From the cell containing the given text, extract its center point as [x, y] coordinate. 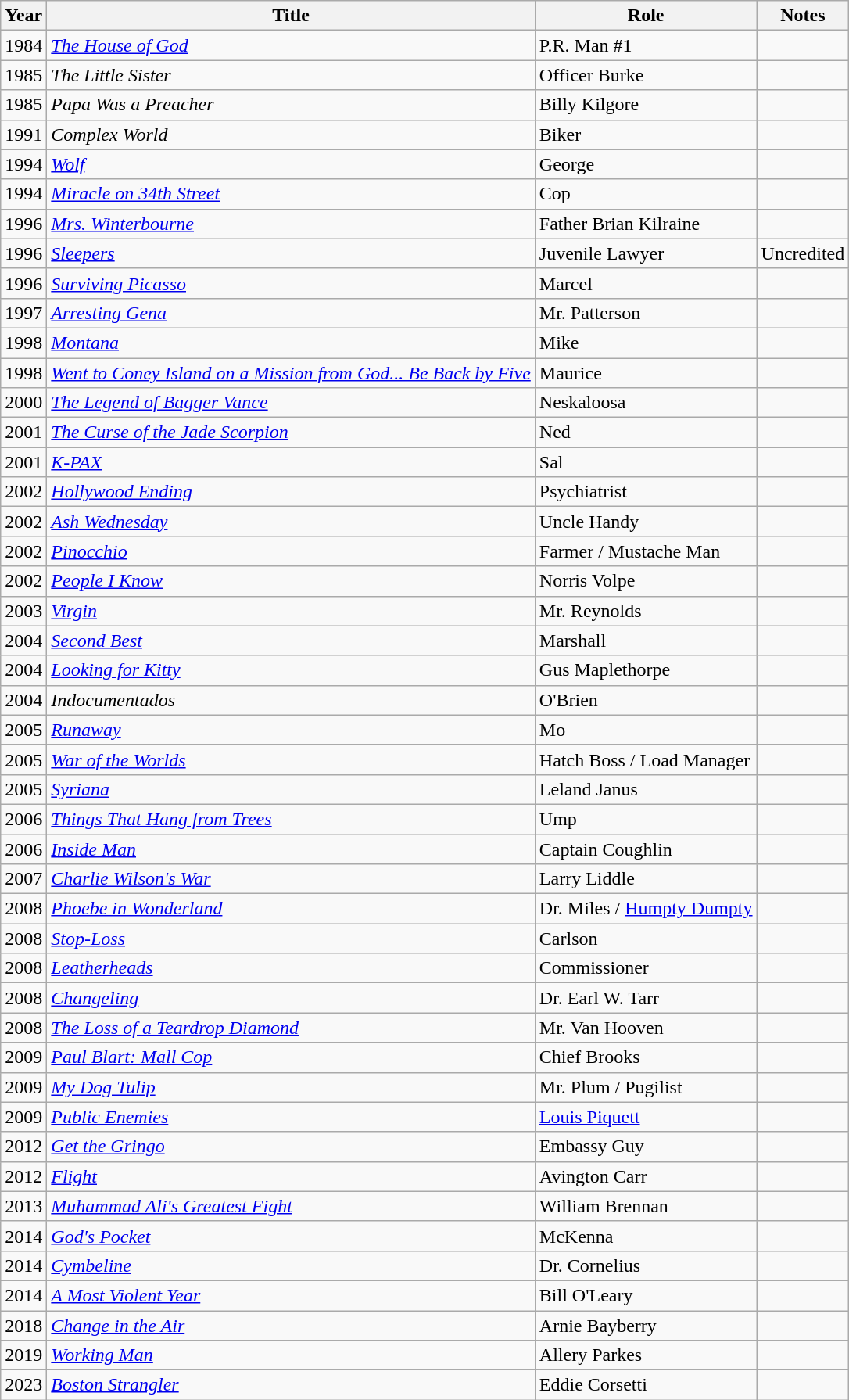
Dr. Miles / Humpty Dumpty [646, 909]
Papa Was a Preacher [291, 105]
Miracle on 34th Street [291, 194]
Uncle Handy [646, 522]
Paul Blart: Mall Cop [291, 1057]
Complex World [291, 135]
Indocumentados [291, 700]
K-PAX [291, 462]
Role [646, 16]
Went to Coney Island on a Mission from God... Be Back by Five [291, 373]
Norris Volpe [646, 581]
Title [291, 16]
1997 [23, 313]
Inside Man [291, 849]
Working Man [291, 1355]
Allery Parkes [646, 1355]
Boston Strangler [291, 1385]
Leatherheads [291, 968]
Arnie Bayberry [646, 1326]
2000 [23, 403]
Louis Piquett [646, 1117]
Avington Carr [646, 1176]
Neskaloosa [646, 403]
Larry Liddle [646, 879]
Public Enemies [291, 1117]
Mrs. Winterbourne [291, 224]
Embassy Guy [646, 1147]
Change in the Air [291, 1326]
Montana [291, 343]
Marcel [646, 283]
Mr. Van Hooven [646, 1028]
Mr. Plum / Pugilist [646, 1087]
Psychiatrist [646, 492]
Sleepers [291, 253]
War of the Worlds [291, 759]
1984 [23, 45]
Officer Burke [646, 75]
Flight [291, 1176]
Cop [646, 194]
A Most Violent Year [291, 1295]
Biker [646, 135]
Leland Janus [646, 789]
Hatch Boss / Load Manager [646, 759]
Get the Gringo [291, 1147]
McKenna [646, 1236]
Commissioner [646, 968]
The Loss of a Teardrop Diamond [291, 1028]
Muhammad Ali's Greatest Fight [291, 1206]
Mr. Patterson [646, 313]
Billy Kilgore [646, 105]
Ned [646, 433]
O'Brien [646, 700]
Hollywood Ending [291, 492]
Captain Coughlin [646, 849]
Dr. Cornelius [646, 1265]
Cymbeline [291, 1265]
Ump [646, 819]
The Little Sister [291, 75]
Stop-Loss [291, 939]
Second Best [291, 641]
Marshall [646, 641]
2023 [23, 1385]
Charlie Wilson's War [291, 879]
Year [23, 16]
Maurice [646, 373]
Arresting Gena [291, 313]
Mo [646, 730]
1991 [23, 135]
God's Pocket [291, 1236]
Things That Hang from Trees [291, 819]
Farmer / Mustache Man [646, 551]
Mike [646, 343]
Pinocchio [291, 551]
Uncredited [803, 253]
Wolf [291, 164]
2003 [23, 611]
Ash Wednesday [291, 522]
2018 [23, 1326]
The Curse of the Jade Scorpion [291, 433]
Syriana [291, 789]
2019 [23, 1355]
Runaway [291, 730]
Notes [803, 16]
People I Know [291, 581]
2013 [23, 1206]
Sal [646, 462]
Carlson [646, 939]
Dr. Earl W. Tarr [646, 998]
My Dog Tulip [291, 1087]
The House of God [291, 45]
Phoebe in Wonderland [291, 909]
The Legend of Bagger Vance [291, 403]
Surviving Picasso [291, 283]
Bill O'Leary [646, 1295]
Looking for Kitty [291, 670]
Virgin [291, 611]
George [646, 164]
Changeling [291, 998]
Father Brian Kilraine [646, 224]
Juvenile Lawyer [646, 253]
Mr. Reynolds [646, 611]
P.R. Man #1 [646, 45]
Gus Maplethorpe [646, 670]
Eddie Corsetti [646, 1385]
Chief Brooks [646, 1057]
William Brennan [646, 1206]
2007 [23, 879]
